Return (X, Y) of the center of cell containing provided text 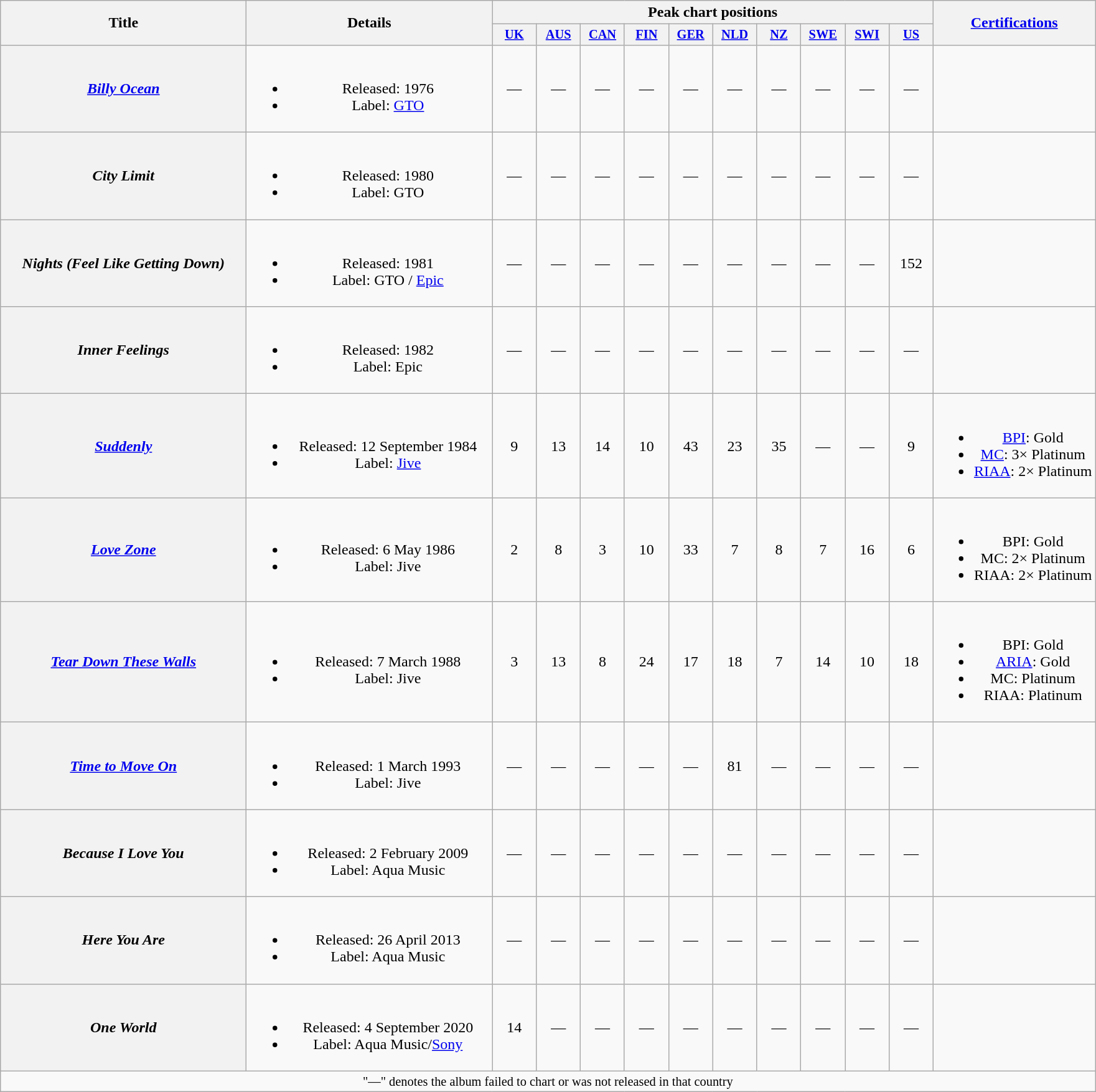
Details (370, 23)
City Limit (123, 176)
35 (779, 446)
152 (911, 263)
Love Zone (123, 550)
Released: 2 February 2009Label: Aqua Music (370, 853)
Certifications (1014, 23)
SWI (868, 35)
NLD (734, 35)
Suddenly (123, 446)
UK (514, 35)
24 (646, 662)
GER (691, 35)
Here You Are (123, 940)
One World (123, 1027)
Released: 1976Label: GTO (370, 88)
US (911, 35)
NZ (779, 35)
Released: 12 September 1984Label: Jive (370, 446)
Released: 1 March 1993Label: Jive (370, 766)
FIN (646, 35)
Released: 4 September 2020Label: Aqua Music/Sony (370, 1027)
BPI: GoldMC: 3× PlatinumRIAA: 2× Platinum (1014, 446)
CAN (602, 35)
Released: 6 May 1986Label: Jive (370, 550)
BPI: GoldARIA: GoldMC: PlatinumRIAA: Platinum (1014, 662)
6 (911, 550)
33 (691, 550)
43 (691, 446)
Time to Move On (123, 766)
Released: 26 April 2013Label: Aqua Music (370, 940)
AUS (559, 35)
Tear Down These Walls (123, 662)
Released: 1981Label: GTO / Epic (370, 263)
Nights (Feel Like Getting Down) (123, 263)
Billy Ocean (123, 88)
SWE (823, 35)
23 (734, 446)
81 (734, 766)
Because I Love You (123, 853)
2 (514, 550)
Released: 1982Label: Epic (370, 350)
BPI: GoldMC: 2× PlatinumRIAA: 2× Platinum (1014, 550)
Released: 7 March 1988Label: Jive (370, 662)
16 (868, 550)
"—" denotes the album failed to chart or was not released in that country (548, 1081)
Released: 1980Label: GTO (370, 176)
Peak chart positions (713, 12)
Inner Feelings (123, 350)
17 (691, 662)
Title (123, 23)
